For the text-containing cell, return its midpoint in (x, y) coordinate format. 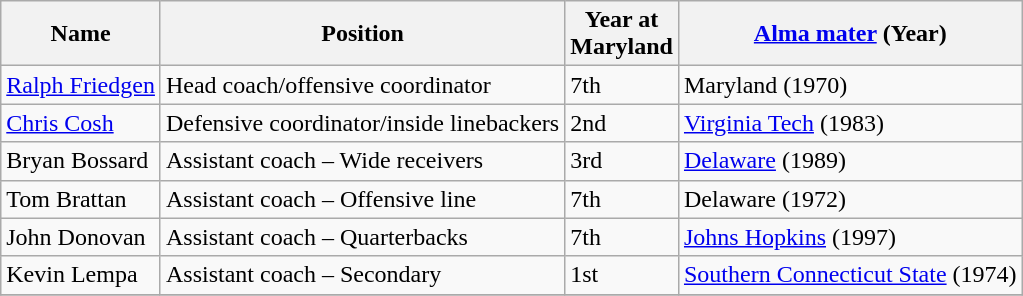
3rd (622, 161)
2nd (622, 123)
Virginia Tech (1983) (850, 123)
Assistant coach – Secondary (362, 275)
Maryland (1970) (850, 85)
Assistant coach – Quarterbacks (362, 237)
Bryan Bossard (81, 161)
Defensive coordinator/inside linebackers (362, 123)
Assistant coach – Offensive line (362, 199)
Delaware (1989) (850, 161)
Year atMaryland (622, 34)
Kevin Lempa (81, 275)
Name (81, 34)
Southern Connecticut State (1974) (850, 275)
1st (622, 275)
Tom Brattan (81, 199)
Alma mater (Year) (850, 34)
Delaware (1972) (850, 199)
Ralph Friedgen (81, 85)
Head coach/offensive coordinator (362, 85)
Johns Hopkins (1997) (850, 237)
John Donovan (81, 237)
Assistant coach – Wide receivers (362, 161)
Chris Cosh (81, 123)
Position (362, 34)
